Determine the [X, Y] coordinate at the center of the cell enclosing the given text.  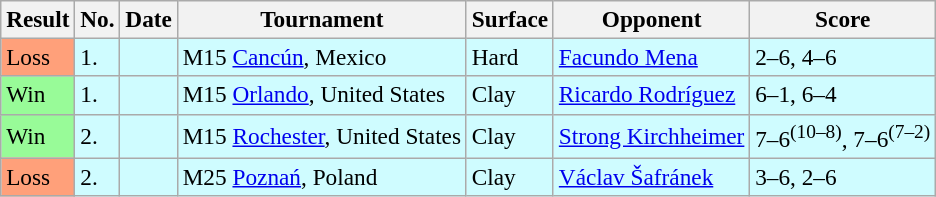
M15 Orlando, United States [322, 95]
Date [148, 19]
2–6, 4–6 [843, 57]
Hard [510, 57]
Opponent [651, 19]
Strong Kirchheimer [651, 136]
M25 Poznań, Poland [322, 177]
Facundo Mena [651, 57]
M15 Cancún, Mexico [322, 57]
Ricardo Rodríguez [651, 95]
Václav Šafránek [651, 177]
7–6(10–8), 7–6(7–2) [843, 136]
Result [38, 19]
No. [98, 19]
Tournament [322, 19]
Score [843, 19]
Surface [510, 19]
M15 Rochester, United States [322, 136]
6–1, 6–4 [843, 95]
3–6, 2–6 [843, 177]
